Detect which cell encompasses the target text, then output its (x, y) center coordinate. 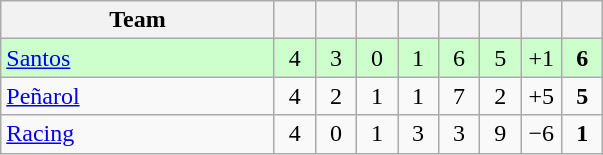
9 (500, 134)
−6 (542, 134)
7 (460, 96)
+5 (542, 96)
Team (138, 20)
+1 (542, 58)
Santos (138, 58)
Racing (138, 134)
Peñarol (138, 96)
